Detect which cell encompasses the target text, then output its [x, y] center coordinate. 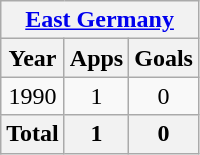
Total [33, 134]
Apps [96, 58]
Year [33, 58]
East Germany [100, 20]
Goals [164, 58]
1990 [33, 96]
